Return the (X, Y) coordinate for the center point of the cell that contains the specified text.  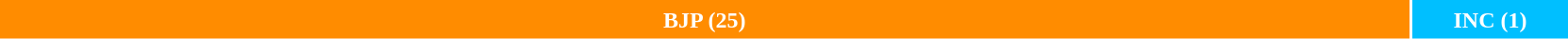
BJP (25) (705, 19)
